Scan for the cell matching the given text and deliver its (X, Y) coordinate at center. 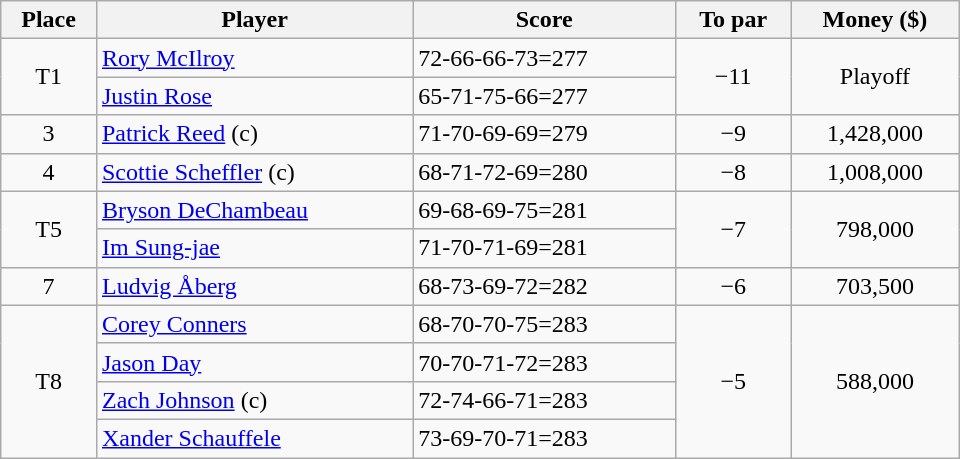
−8 (734, 172)
T1 (49, 77)
−6 (734, 286)
71-70-71-69=281 (544, 248)
Money ($) (876, 20)
Score (544, 20)
Bryson DeChambeau (254, 210)
T8 (49, 381)
72-74-66-71=283 (544, 400)
−5 (734, 381)
Justin Rose (254, 96)
Player (254, 20)
−9 (734, 134)
73-69-70-71=283 (544, 438)
68-71-72-69=280 (544, 172)
1,008,000 (876, 172)
65-71-75-66=277 (544, 96)
69-68-69-75=281 (544, 210)
Scottie Scheffler (c) (254, 172)
Zach Johnson (c) (254, 400)
Ludvig Åberg (254, 286)
−7 (734, 229)
Jason Day (254, 362)
Im Sung-jae (254, 248)
68-73-69-72=282 (544, 286)
798,000 (876, 229)
Corey Conners (254, 324)
Patrick Reed (c) (254, 134)
588,000 (876, 381)
72-66-66-73=277 (544, 58)
−11 (734, 77)
To par (734, 20)
68-70-70-75=283 (544, 324)
1,428,000 (876, 134)
7 (49, 286)
Place (49, 20)
703,500 (876, 286)
70-70-71-72=283 (544, 362)
4 (49, 172)
71-70-69-69=279 (544, 134)
3 (49, 134)
Xander Schauffele (254, 438)
Rory McIlroy (254, 58)
T5 (49, 229)
Playoff (876, 77)
